Locate the cell with the specified text and output its [X, Y] center coordinate. 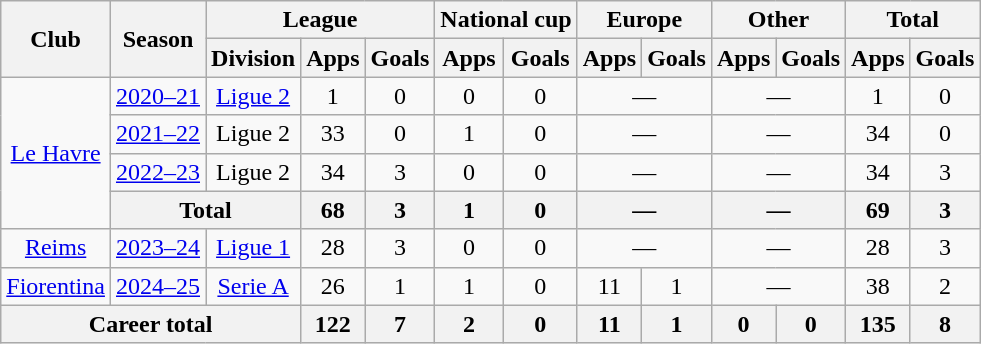
2022–23 [158, 172]
Ligue 1 [254, 248]
2024–25 [158, 286]
National cup [506, 20]
33 [333, 134]
Club [56, 39]
2023–24 [158, 248]
68 [333, 210]
Fiorentina [56, 286]
135 [878, 324]
2021–22 [158, 134]
Reims [56, 248]
38 [878, 286]
69 [878, 210]
8 [945, 324]
7 [400, 324]
Serie A [254, 286]
Other [778, 20]
Season [158, 39]
League [320, 20]
122 [333, 324]
Europe [644, 20]
Career total [151, 324]
2020–21 [158, 96]
Le Havre [56, 153]
26 [333, 286]
Division [254, 58]
